Pinpoint the cell where the given text exists, returning its (x, y) midpoint coordinate. 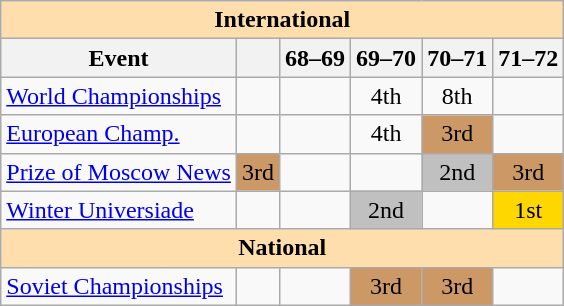
National (282, 248)
68–69 (314, 58)
71–72 (528, 58)
World Championships (119, 96)
1st (528, 210)
69–70 (386, 58)
European Champ. (119, 134)
8th (458, 96)
International (282, 20)
Prize of Moscow News (119, 172)
70–71 (458, 58)
Soviet Championships (119, 286)
Winter Universiade (119, 210)
Event (119, 58)
